Identify which cell holds the provided text, then report its (x, y) central coordinate. 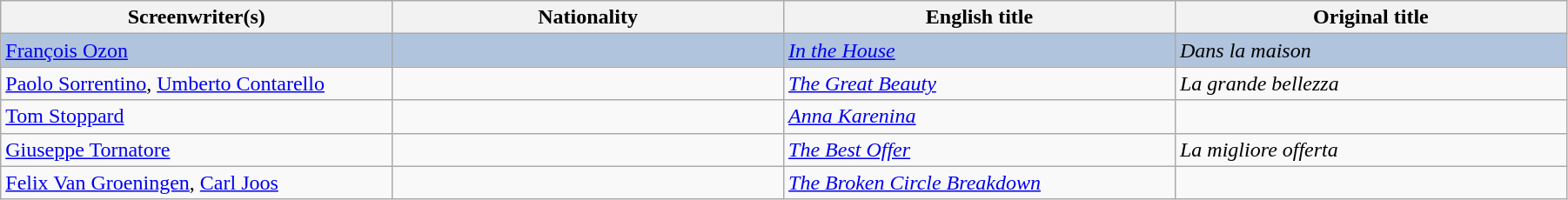
La migliore offerta (1370, 150)
English title (980, 17)
Original title (1370, 17)
Screenwriter(s) (197, 17)
Giuseppe Tornatore (197, 150)
La grande bellezza (1370, 83)
In the House (980, 50)
Felix Van Groeningen, Carl Joos (197, 183)
Anna Karenina (980, 117)
The Great Beauty (980, 83)
Nationality (588, 17)
Dans la maison (1370, 50)
Paolo Sorrentino, Umberto Contarello (197, 83)
The Broken Circle Breakdown (980, 183)
François Ozon (197, 50)
Tom Stoppard (197, 117)
The Best Offer (980, 150)
